Return the [X, Y] coordinate for the center point of the cell that contains the specified text.  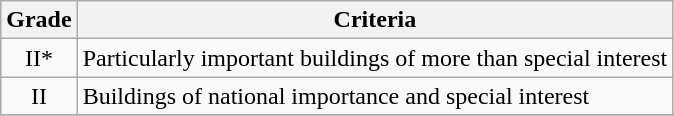
II* [39, 58]
Criteria [375, 20]
II [39, 96]
Particularly important buildings of more than special interest [375, 58]
Grade [39, 20]
Buildings of national importance and special interest [375, 96]
